Return (X, Y) of the center of cell containing provided text 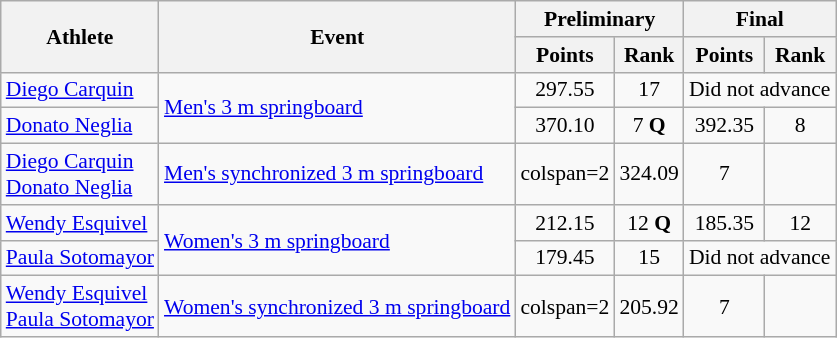
212.15 (564, 223)
8 (800, 126)
Wendy Esquivel (80, 223)
7 Q (648, 126)
12 Q (648, 223)
Final (760, 19)
Women's synchronized 3 m springboard (337, 306)
Women's 3 m springboard (337, 240)
185.35 (724, 223)
Donato Neglia (80, 126)
17 (648, 90)
324.09 (648, 174)
205.92 (648, 306)
Event (337, 36)
Diego CarquinDonato Neglia (80, 174)
Paula Sotomayor (80, 258)
12 (800, 223)
Athlete (80, 36)
370.10 (564, 126)
Preliminary (600, 19)
Men's synchronized 3 m springboard (337, 174)
Diego Carquin (80, 90)
179.45 (564, 258)
297.55 (564, 90)
392.35 (724, 126)
Wendy EsquivelPaula Sotomayor (80, 306)
15 (648, 258)
Men's 3 m springboard (337, 108)
